Return (x, y) of the center of cell containing provided text 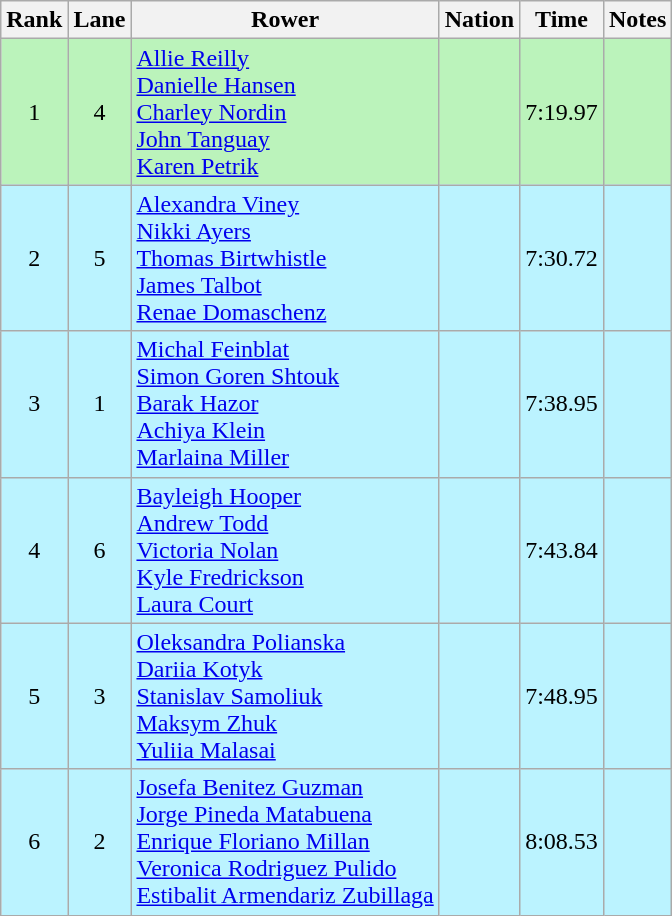
Oleksandra PolianskaDariia KotykStanislav SamoliukMaksym ZhukYuliia Malasai (285, 696)
7:30.72 (562, 258)
7:38.95 (562, 404)
Bayleigh HooperAndrew ToddVictoria NolanKyle FredricksonLaura Court (285, 550)
Rower (285, 20)
Notes (637, 20)
Josefa Benitez GuzmanJorge Pineda MatabuenaEnrique Floriano MillanVeronica Rodriguez PulidoEstibalit Armendariz Zubillaga (285, 842)
Allie ReillyDanielle HansenCharley NordinJohn TanguayKaren Petrik (285, 112)
7:43.84 (562, 550)
Rank (34, 20)
8:08.53 (562, 842)
Alexandra VineyNikki AyersThomas BirtwhistleJames TalbotRenae Domaschenz (285, 258)
7:48.95 (562, 696)
Michal FeinblatSimon Goren ShtoukBarak HazorAchiya KleinMarlaina Miller (285, 404)
Lane (100, 20)
Nation (479, 20)
7:19.97 (562, 112)
Time (562, 20)
